Find where the given text appears and provide that cell's center as [X, Y] coordinate. 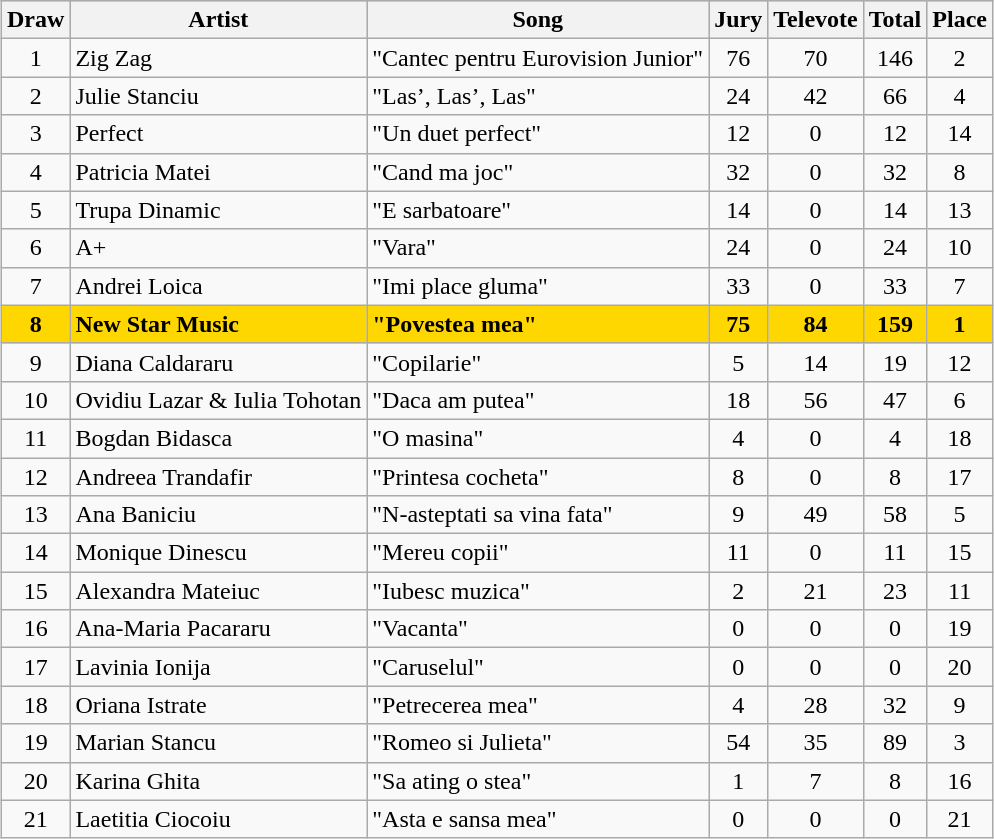
"Copilarie" [538, 362]
Andrei Loica [218, 286]
"Printesa cocheta" [538, 477]
Ovidiu Lazar & Iulia Tohotan [218, 400]
A+ [218, 248]
Draw [36, 20]
Ana Baniciu [218, 515]
"O masina" [538, 438]
"Daca am putea" [538, 400]
"Un duet perfect" [538, 134]
Total [895, 20]
Andreea Trandafir [218, 477]
70 [816, 58]
84 [816, 324]
23 [895, 591]
"Asta e sansa mea" [538, 819]
New Star Music [218, 324]
Artist [218, 20]
"Mereu copii" [538, 553]
54 [738, 743]
"Iubesc muzica" [538, 591]
"Sa ating o stea" [538, 781]
Patricia Matei [218, 172]
"Romeo si Julieta" [538, 743]
Karina Ghita [218, 781]
Perfect [218, 134]
76 [738, 58]
"Cand ma joc" [538, 172]
Diana Caldararu [218, 362]
Ana-Maria Pacararu [218, 629]
Laetitia Ciocoiu [218, 819]
Bogdan Bidasca [218, 438]
56 [816, 400]
47 [895, 400]
"Caruselul" [538, 667]
75 [738, 324]
Lavinia Ionija [218, 667]
"Las’, Las’, Las" [538, 96]
28 [816, 705]
Jury [738, 20]
89 [895, 743]
35 [816, 743]
"Vara" [538, 248]
66 [895, 96]
Monique Dinescu [218, 553]
"N-asteptati sa vina fata" [538, 515]
Marian Stancu [218, 743]
"Povestea mea" [538, 324]
"Vacanta" [538, 629]
Trupa Dinamic [218, 210]
"Imi place gluma" [538, 286]
Julie Stanciu [218, 96]
"Cantec pentru Eurovision Junior" [538, 58]
Alexandra Mateiuc [218, 591]
Song [538, 20]
Televote [816, 20]
Place [960, 20]
Oriana Istrate [218, 705]
146 [895, 58]
42 [816, 96]
"Petrecerea mea" [538, 705]
49 [816, 515]
58 [895, 515]
159 [895, 324]
"E sarbatoare" [538, 210]
Zig Zag [218, 58]
